Pinpoint the cell where the given text exists, returning its [x, y] midpoint coordinate. 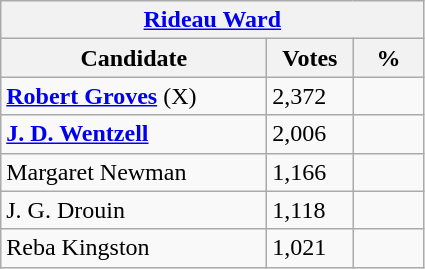
Robert Groves (X) [134, 96]
Votes [310, 58]
Margaret Newman [134, 172]
J. G. Drouin [134, 210]
1,118 [310, 210]
2,372 [310, 96]
1,021 [310, 248]
% [388, 58]
Rideau Ward [212, 20]
Reba Kingston [134, 248]
J. D. Wentzell [134, 134]
1,166 [310, 172]
2,006 [310, 134]
Candidate [134, 58]
